Determine the (x, y) coordinate at the center of the cell enclosing the given text.  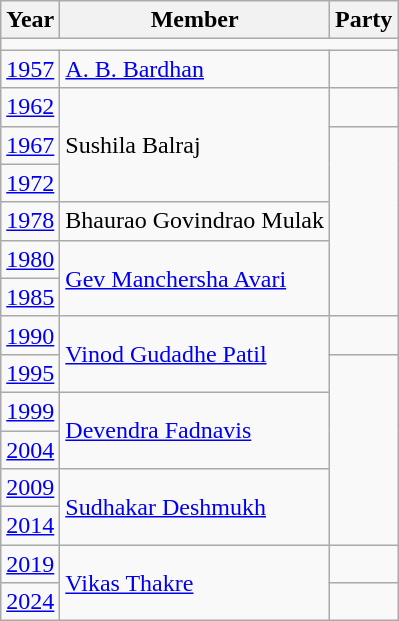
1999 (30, 411)
2019 (30, 564)
1978 (30, 221)
2024 (30, 602)
Vikas Thakre (195, 583)
1962 (30, 107)
1957 (30, 69)
1980 (30, 259)
2014 (30, 526)
Devendra Fadnavis (195, 430)
A. B. Bardhan (195, 69)
2004 (30, 449)
Sudhakar Deshmukh (195, 507)
Year (30, 20)
Vinod Gudadhe Patil (195, 354)
Bhaurao Govindrao Mulak (195, 221)
1985 (30, 297)
1995 (30, 373)
1990 (30, 335)
Sushila Balraj (195, 145)
Party (363, 20)
1967 (30, 145)
Gev Manchersha Avari (195, 278)
Member (195, 20)
1972 (30, 183)
2009 (30, 488)
